For the text-containing cell, return its midpoint in (X, Y) coordinate format. 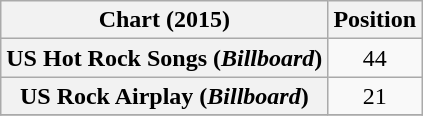
44 (375, 58)
US Rock Airplay (Billboard) (164, 96)
21 (375, 96)
US Hot Rock Songs (Billboard) (164, 58)
Chart (2015) (164, 20)
Position (375, 20)
